Determine the (X, Y) coordinate at the center of the cell enclosing the given text.  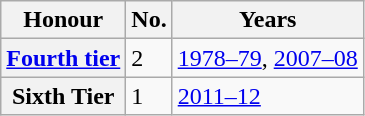
1978–79, 2007–08 (268, 58)
Years (268, 20)
1 (149, 96)
No. (149, 20)
Honour (64, 20)
2011–12 (268, 96)
Fourth tier (64, 58)
2 (149, 58)
Sixth Tier (64, 96)
